Determine the (x, y) coordinate at the center of the cell enclosing the given text.  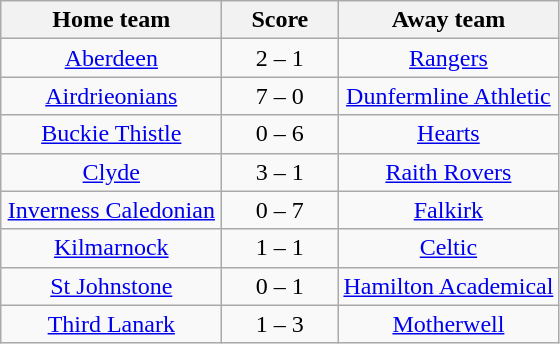
Away team (448, 20)
7 – 0 (280, 96)
Clyde (112, 172)
St Johnstone (112, 286)
1 – 1 (280, 248)
Home team (112, 20)
Falkirk (448, 210)
0 – 7 (280, 210)
Motherwell (448, 324)
2 – 1 (280, 58)
0 – 6 (280, 134)
Kilmarnock (112, 248)
Aberdeen (112, 58)
1 – 3 (280, 324)
Celtic (448, 248)
Rangers (448, 58)
Inverness Caledonian (112, 210)
Raith Rovers (448, 172)
Buckie Thistle (112, 134)
Airdrieonians (112, 96)
Dunfermline Athletic (448, 96)
Score (280, 20)
Hearts (448, 134)
0 – 1 (280, 286)
3 – 1 (280, 172)
Third Lanark (112, 324)
Hamilton Academical (448, 286)
